Identify which cell holds the provided text, then report its (X, Y) central coordinate. 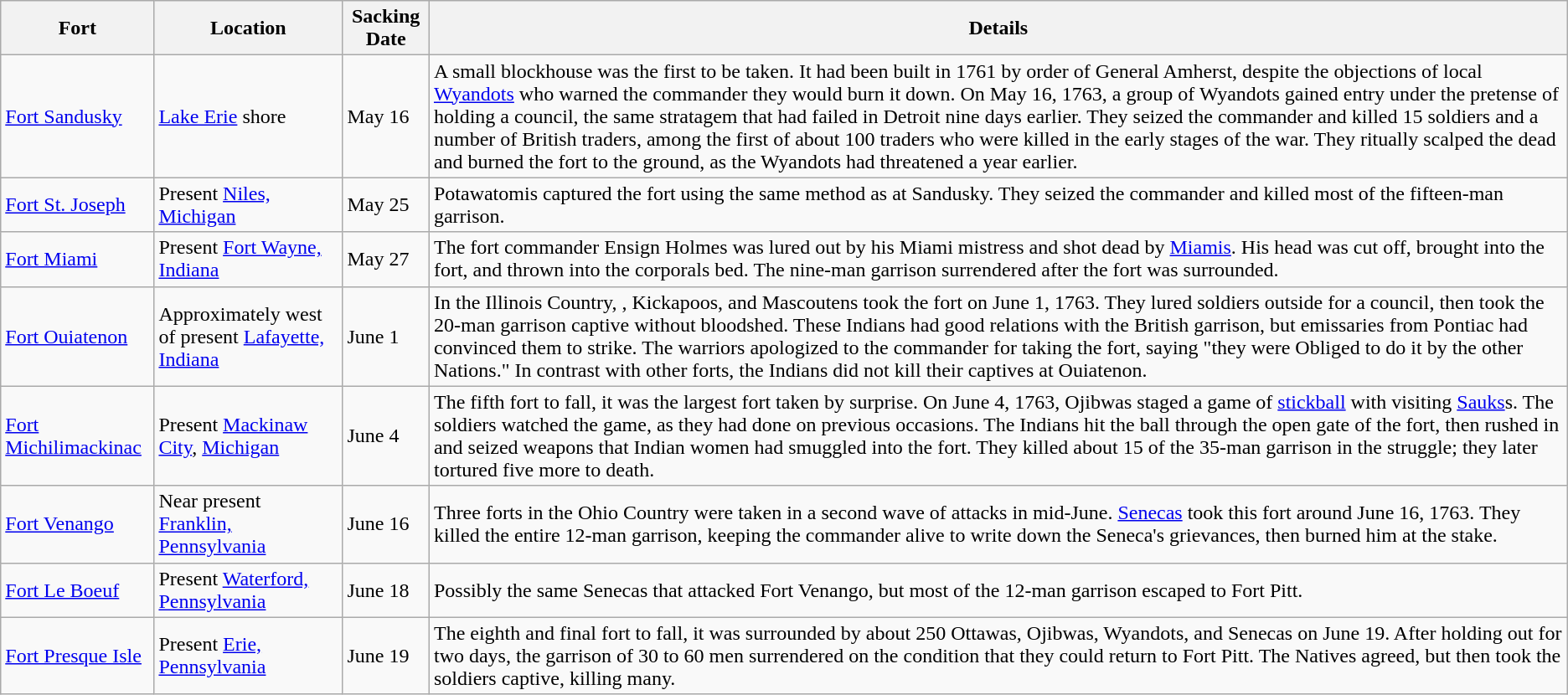
Near present Franklin, Pennsylvania (248, 524)
Fort Le Boeuf (77, 589)
Potawatomis captured the fort using the same method as at Sandusky. They seized the commander and killed most of the fifteen-man garrison. (998, 204)
Location (248, 28)
Present Mackinaw City, Michigan (248, 435)
Present Erie, Pennsylvania (248, 656)
Fort Miami (77, 260)
June 16 (386, 524)
Sacking Date (386, 28)
Fort (77, 28)
Approximately west of present Lafayette, Indiana (248, 337)
Fort Venango (77, 524)
May 16 (386, 116)
Fort Michilimackinac (77, 435)
Present Niles, Michigan (248, 204)
Present Fort Wayne, Indiana (248, 260)
Present Waterford, Pennsylvania (248, 589)
June 18 (386, 589)
Fort Ouiatenon (77, 337)
June 1 (386, 337)
Fort St. Joseph (77, 204)
May 25 (386, 204)
Possibly the same Senecas that attacked Fort Venango, but most of the 12-man garrison escaped to Fort Pitt. (998, 589)
Details (998, 28)
June 19 (386, 656)
Fort Sandusky (77, 116)
June 4 (386, 435)
Fort Presque Isle (77, 656)
Lake Erie shore (248, 116)
May 27 (386, 260)
